Find where the given text appears and provide that cell's center as (X, Y) coordinate. 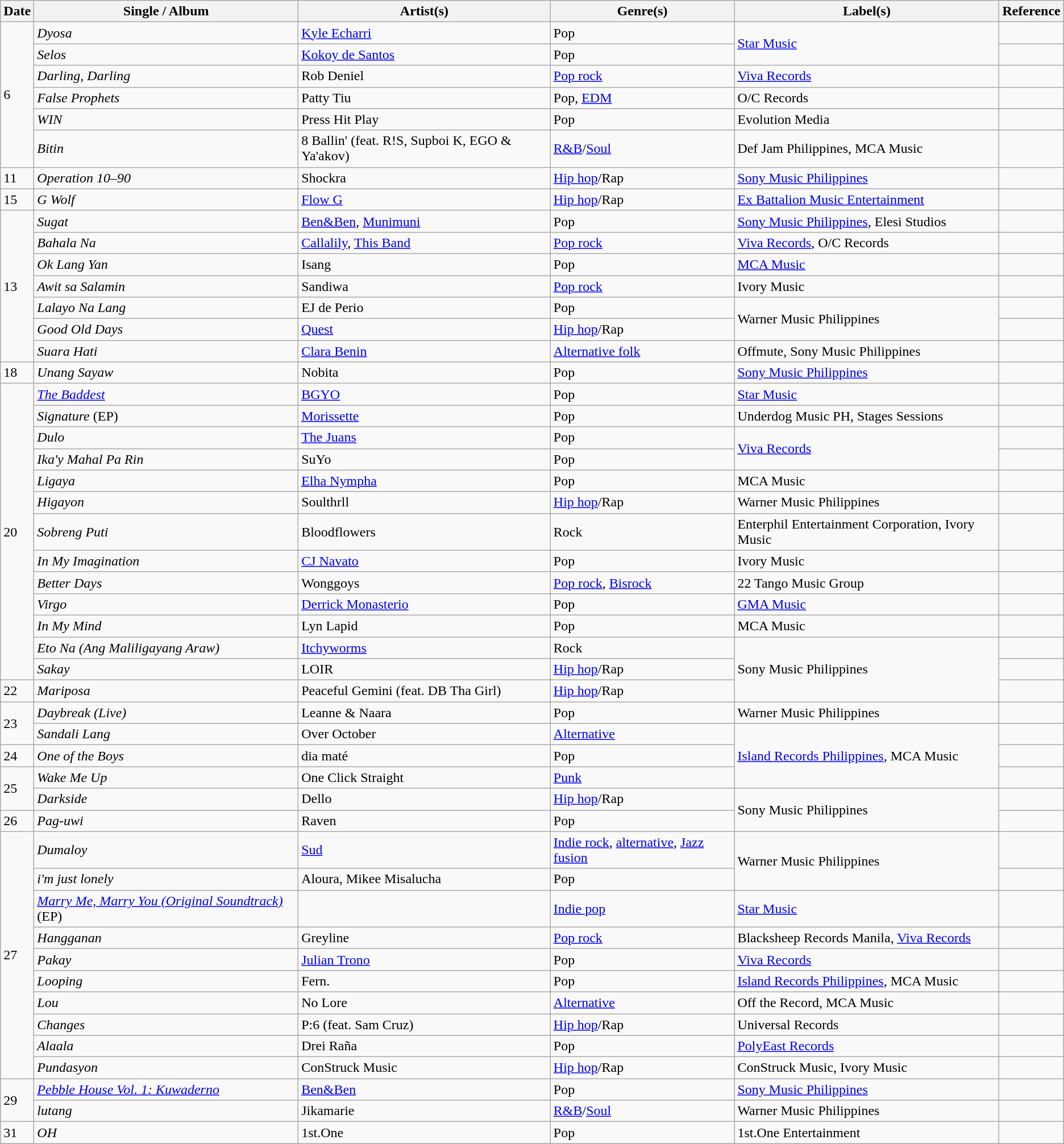
Kokoy de Santos (425, 55)
Better Days (166, 583)
Good Old Days (166, 330)
Genre(s) (642, 11)
Wake Me Up (166, 777)
Aloura, Mikee Misalucha (425, 879)
Eto Na (Ang Maliligayang Araw) (166, 647)
CJ Navato (425, 561)
Jikamarie (425, 1111)
False Prophets (166, 98)
EJ de Perio (425, 308)
Itchyworms (425, 647)
In My Mind (166, 626)
Ex Battalion Music Entertainment (867, 199)
The Baddest (166, 394)
Signature (EP) (166, 416)
Pakay (166, 959)
Leanne & Naara (425, 713)
8 Ballin' (feat. R!S, Supboi K, EGO & Ya'akov) (425, 149)
Higayon (166, 502)
Julian Trono (425, 959)
P:6 (feat. Sam Cruz) (425, 1025)
Changes (166, 1025)
Wonggoys (425, 583)
PolyEast Records (867, 1046)
1st.One Entertainment (867, 1133)
LOIR (425, 669)
26 (17, 821)
Punk (642, 777)
Suara Hati (166, 351)
Sud (425, 850)
Greyline (425, 938)
Elha Nympha (425, 481)
29 (17, 1100)
Pebble House Vol. 1: Kuwaderno (166, 1089)
Virgo (166, 604)
Indie rock, alternative, Jazz fusion (642, 850)
Darling, Darling (166, 76)
Viva Records, O/C Records (867, 243)
Date (17, 11)
25 (17, 788)
Enterphil Entertainment Corporation, Ivory Music (867, 532)
31 (17, 1133)
Dyosa (166, 33)
Clara Benin (425, 351)
BGYO (425, 394)
1st.One (425, 1133)
Ben&Ben (425, 1089)
Over October (425, 734)
ConStruck Music (425, 1068)
Indie pop (642, 908)
Sony Music Philippines, Elesi Studios (867, 221)
Morissette (425, 416)
Nobita (425, 373)
lutang (166, 1111)
i'm just lonely (166, 879)
Ben&Ben, Munimuni (425, 221)
Rob Deniel (425, 76)
Off the Record, MCA Music (867, 1002)
Reference (1031, 11)
Single / Album (166, 11)
Def Jam Philippines, MCA Music (867, 149)
Evolution Media (867, 119)
Hangganan (166, 938)
Offmute, Sony Music Philippines (867, 351)
27 (17, 955)
Label(s) (867, 11)
Lou (166, 1002)
Awit sa Salamin (166, 286)
Patty Tiu (425, 98)
Bitin (166, 149)
Sakay (166, 669)
Alaala (166, 1046)
No Lore (425, 1002)
SuYo (425, 459)
22 (17, 691)
Shockra (425, 178)
Lyn Lapid (425, 626)
22 Tango Music Group (867, 583)
Callalily, This Band (425, 243)
Peaceful Gemini (feat. DB Tha Girl) (425, 691)
One of the Boys (166, 756)
Lalayo Na Lang (166, 308)
Blacksheep Records Manila, Viva Records (867, 938)
Quest (425, 330)
23 (17, 723)
Ok Lang Yan (166, 264)
24 (17, 756)
Pop, EDM (642, 98)
Sandali Lang (166, 734)
Mariposa (166, 691)
Darkside (166, 799)
Sugat (166, 221)
OH (166, 1133)
Pundasyon (166, 1068)
Pag-uwi (166, 821)
Fern. (425, 981)
Daybreak (Live) (166, 713)
Drei Raña (425, 1046)
Sobreng Puti (166, 532)
Selos (166, 55)
Ligaya (166, 481)
Press Hit Play (425, 119)
GMA Music (867, 604)
Flow G (425, 199)
Isang (425, 264)
Bahala Na (166, 243)
ConStruck Music, Ivory Music (867, 1068)
11 (17, 178)
Looping (166, 981)
Underdog Music PH, Stages Sessions (867, 416)
Ika'y Mahal Pa Rin (166, 459)
dia maté (425, 756)
Bloodflowers (425, 532)
WIN (166, 119)
Unang Sayaw (166, 373)
Operation 10–90 (166, 178)
Dello (425, 799)
15 (17, 199)
20 (17, 532)
Pop rock, Bisrock (642, 583)
Raven (425, 821)
Kyle Echarri (425, 33)
Sandiwa (425, 286)
Derrick Monasterio (425, 604)
Dulo (166, 438)
Soulthrll (425, 502)
O/C Records (867, 98)
13 (17, 286)
The Juans (425, 438)
18 (17, 373)
Artist(s) (425, 11)
G Wolf (166, 199)
Dumaloy (166, 850)
One Click Straight (425, 777)
In My Imagination (166, 561)
Alternative folk (642, 351)
Universal Records (867, 1025)
Marry Me, Marry You (Original Soundtrack) (EP) (166, 908)
6 (17, 94)
